From the cell containing the given text, extract its center point as (x, y) coordinate. 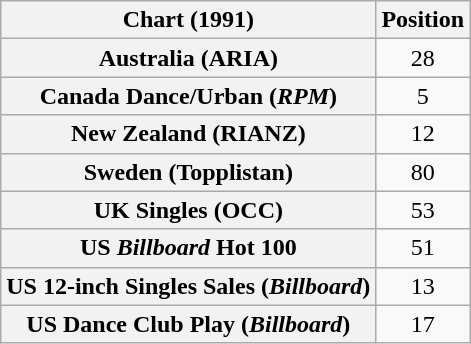
US Billboard Hot 100 (188, 248)
Canada Dance/Urban (RPM) (188, 96)
US Dance Club Play (Billboard) (188, 324)
Australia (ARIA) (188, 58)
UK Singles (OCC) (188, 210)
New Zealand (RIANZ) (188, 134)
Chart (1991) (188, 20)
US 12-inch Singles Sales (Billboard) (188, 286)
13 (423, 286)
5 (423, 96)
80 (423, 172)
51 (423, 248)
53 (423, 210)
12 (423, 134)
17 (423, 324)
Sweden (Topplistan) (188, 172)
Position (423, 20)
28 (423, 58)
